From the cell containing the given text, extract its center point as [x, y] coordinate. 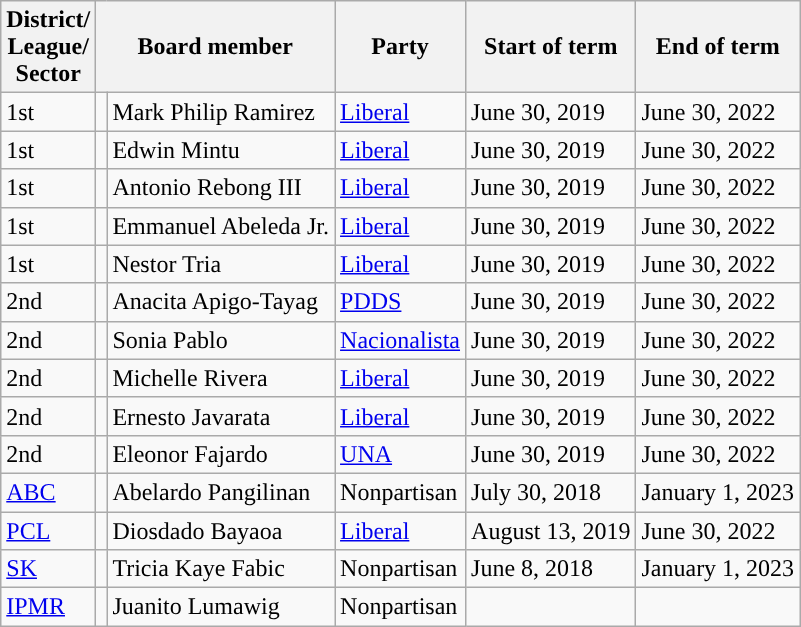
Juanito Lumawig [221, 607]
July 30, 2018 [551, 492]
Nacionalista [400, 340]
IPMR [48, 607]
Sonia Pablo [221, 340]
Board member [216, 47]
Tricia Kaye Fabic [221, 569]
August 13, 2019 [551, 531]
Party [400, 47]
PCL [48, 531]
Diosdado Bayaoa [221, 531]
Nestor Tria [221, 264]
ABC [48, 492]
Anacita Apigo-Tayag [221, 302]
Edwin Mintu [221, 150]
District/League/Sector [48, 47]
PDDS [400, 302]
Ernesto Javarata [221, 416]
Michelle Rivera [221, 378]
Start of term [551, 47]
Abelardo Pangilinan [221, 492]
Mark Philip Ramirez [221, 112]
Eleonor Fajardo [221, 454]
End of term [718, 47]
Emmanuel Abeleda Jr. [221, 226]
June 8, 2018 [551, 569]
Antonio Rebong III [221, 188]
SK [48, 569]
UNA [400, 454]
